Detect which cell encompasses the target text, then output its [X, Y] center coordinate. 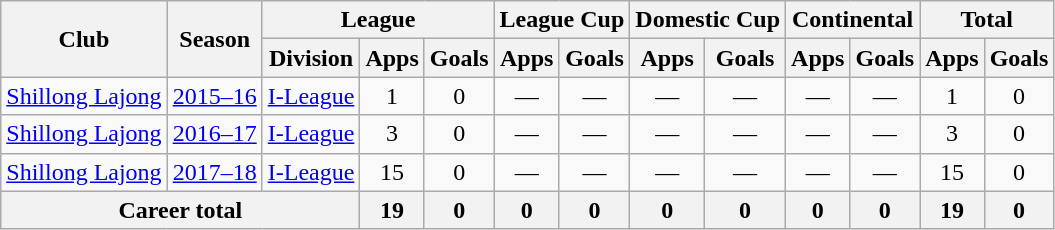
Division [311, 58]
2016–17 [214, 134]
Domestic Cup [708, 20]
Total [987, 20]
Club [84, 39]
2017–18 [214, 172]
Season [214, 39]
Continental [853, 20]
League [378, 20]
2015–16 [214, 96]
League Cup [562, 20]
Career total [180, 210]
